Scan for the cell matching the given text and deliver its (X, Y) coordinate at center. 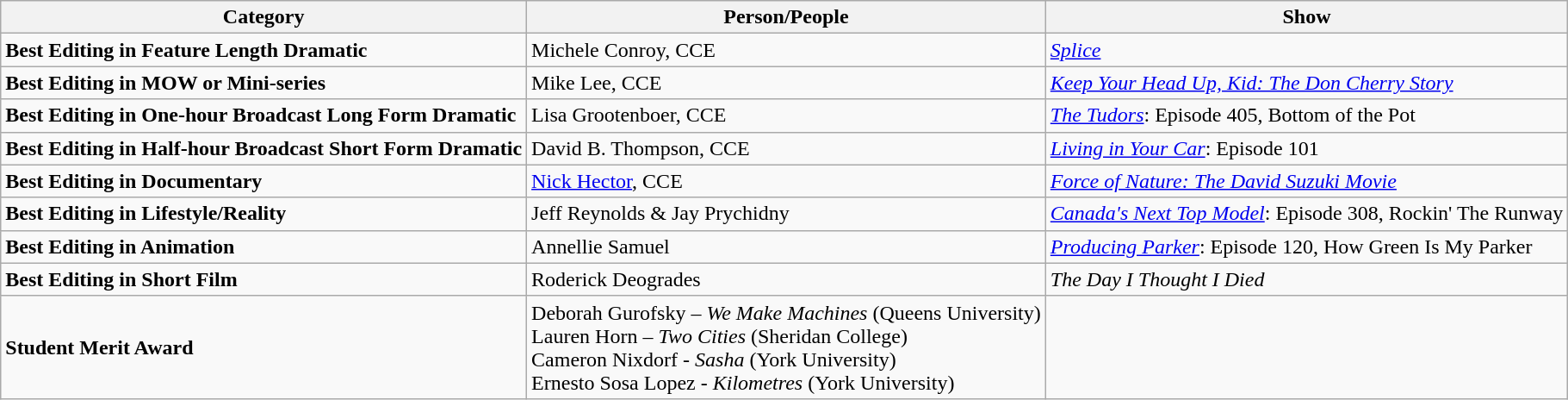
Best Editing in Half-hour Broadcast Short Form Dramatic (263, 148)
Splice (1307, 50)
Person/People (787, 17)
Annellie Samuel (787, 247)
Canada's Next Top Model: Episode 308, Rockin' The Runway (1307, 214)
Keep Your Head Up, Kid: The Don Cherry Story (1307, 83)
Category (263, 17)
Best Editing in MOW or Mini-series (263, 83)
David B. Thompson, CCE (787, 148)
Best Editing in One-hour Broadcast Long Form Dramatic (263, 116)
Mike Lee, CCE (787, 83)
Roderick Deogrades (787, 279)
Best Editing in Animation (263, 247)
Student Merit Award (263, 347)
Lisa Grootenboer, CCE (787, 116)
Best Editing in Feature Length Dramatic (263, 50)
Force of Nature: The David Suzuki Movie (1307, 181)
Jeff Reynolds & Jay Prychidny (787, 214)
Michele Conroy, CCE (787, 50)
Best Editing in Documentary (263, 181)
Living in Your Car: Episode 101 (1307, 148)
Best Editing in Lifestyle/Reality (263, 214)
Producing Parker: Episode 120, How Green Is My Parker (1307, 247)
The Tudors: Episode 405, Bottom of the Pot (1307, 116)
Nick Hector, CCE (787, 181)
Show (1307, 17)
Best Editing in Short Film (263, 279)
The Day I Thought I Died (1307, 279)
